Return the (X, Y) coordinate for the center point of the cell that contains the specified text.  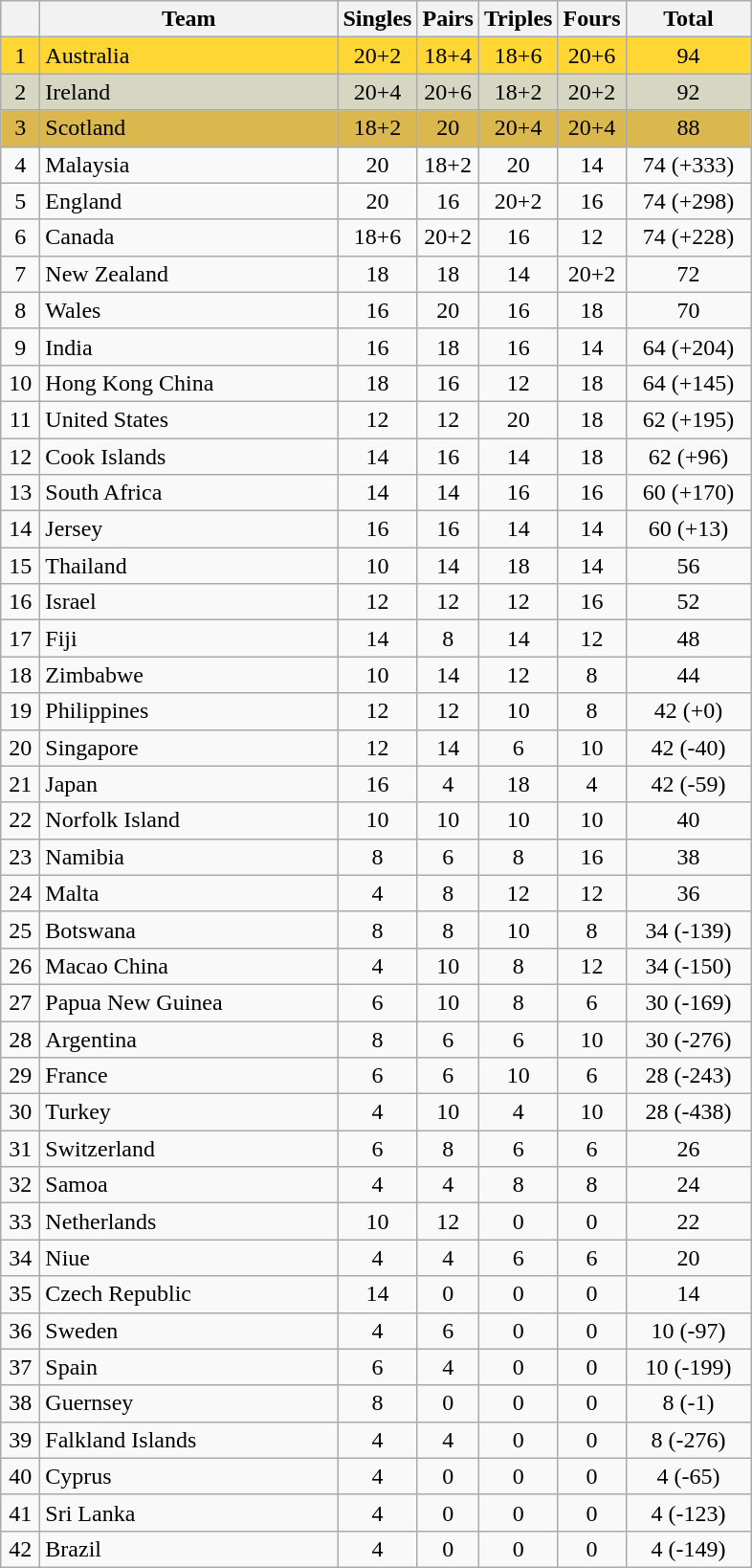
Sri Lanka (189, 1512)
Norfolk Island (189, 820)
Papua New Guinea (189, 1002)
42 (+0) (689, 711)
Fours (591, 19)
88 (689, 128)
33 (21, 1221)
48 (689, 638)
Ireland (189, 92)
34 (-139) (689, 930)
Malta (189, 893)
29 (21, 1076)
13 (21, 493)
35 (21, 1294)
11 (21, 419)
41 (21, 1512)
Macao China (189, 966)
Philippines (189, 711)
25 (21, 930)
Samoa (189, 1185)
23 (21, 857)
56 (689, 566)
Team (189, 19)
74 (+298) (689, 201)
Total (689, 19)
Triples (519, 19)
15 (21, 566)
Thailand (189, 566)
2 (21, 92)
5 (21, 201)
42 (-59) (689, 784)
Zimbabwe (189, 675)
8 (-1) (689, 1403)
10 (-97) (689, 1331)
19 (21, 711)
4 (-149) (689, 1549)
Sweden (189, 1331)
34 (21, 1258)
44 (689, 675)
28 (-243) (689, 1076)
Scotland (189, 128)
94 (689, 56)
64 (+204) (689, 347)
32 (21, 1185)
70 (689, 310)
42 (21, 1549)
74 (+333) (689, 165)
10 (-199) (689, 1367)
Canada (189, 237)
Australia (189, 56)
8 (-276) (689, 1440)
42 (-40) (689, 748)
28 (21, 1039)
England (189, 201)
34 (-150) (689, 966)
Pairs (448, 19)
30 (21, 1112)
Spain (189, 1367)
Brazil (189, 1549)
30 (-276) (689, 1039)
Switzerland (189, 1149)
39 (21, 1440)
62 (+195) (689, 419)
28 (-438) (689, 1112)
Jersey (189, 529)
Netherlands (189, 1221)
74 (+228) (689, 237)
United States (189, 419)
Singapore (189, 748)
18+4 (448, 56)
New Zealand (189, 274)
27 (21, 1002)
South Africa (189, 493)
9 (21, 347)
72 (689, 274)
Singles (377, 19)
Wales (189, 310)
Malaysia (189, 165)
60 (+170) (689, 493)
Falkland Islands (189, 1440)
Guernsey (189, 1403)
37 (21, 1367)
21 (21, 784)
Niue (189, 1258)
17 (21, 638)
92 (689, 92)
7 (21, 274)
Turkey (189, 1112)
Argentina (189, 1039)
Namibia (189, 857)
Israel (189, 602)
1 (21, 56)
Botswana (189, 930)
64 (+145) (689, 383)
Cook Islands (189, 457)
62 (+96) (689, 457)
31 (21, 1149)
France (189, 1076)
30 (-169) (689, 1002)
52 (689, 602)
Czech Republic (189, 1294)
60 (+13) (689, 529)
Cyprus (189, 1476)
3 (21, 128)
India (189, 347)
Fiji (189, 638)
Japan (189, 784)
4 (-123) (689, 1512)
4 (-65) (689, 1476)
Hong Kong China (189, 383)
